Identify which cell holds the provided text, then report its (x, y) central coordinate. 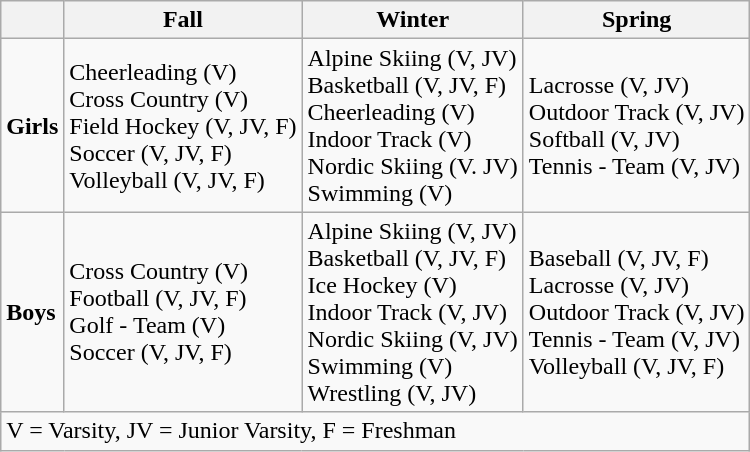
Winter (412, 20)
Alpine Skiing (V, JV)Basketball (V, JV, F)Cheerleading (V)Indoor Track (V)Nordic Skiing (V. JV)Swimming (V) (412, 126)
Lacrosse (V, JV)Outdoor Track (V, JV)Softball (V, JV)Tennis - Team (V, JV) (636, 126)
Boys (32, 312)
Girls (32, 126)
V = Varsity, JV = Junior Varsity, F = Freshman (376, 431)
Cheerleading (V)Cross Country (V)Field Hockey (V, JV, F)Soccer (V, JV, F)Volleyball (V, JV, F) (183, 126)
Spring (636, 20)
Fall (183, 20)
Baseball (V, JV, F)Lacrosse (V, JV)Outdoor Track (V, JV)Tennis - Team (V, JV)Volleyball (V, JV, F) (636, 312)
Alpine Skiing (V, JV)Basketball (V, JV, F)Ice Hockey (V)Indoor Track (V, JV)Nordic Skiing (V, JV)Swimming (V)Wrestling (V, JV) (412, 312)
Cross Country (V)Football (V, JV, F)Golf - Team (V)Soccer (V, JV, F) (183, 312)
